Find where the given text appears and provide that cell's center as [X, Y] coordinate. 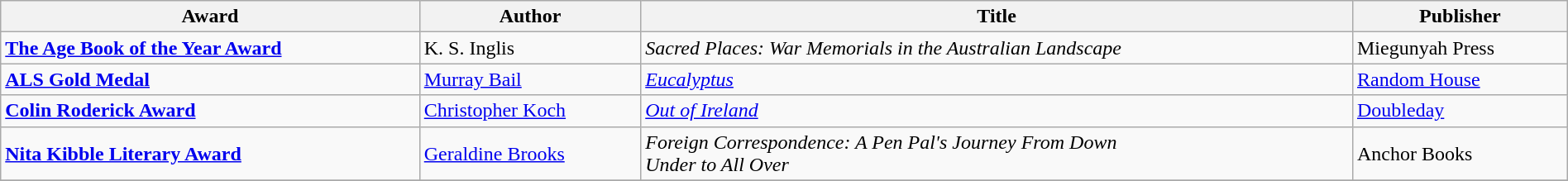
The Age Book of the Year Award [210, 48]
Publisher [1460, 17]
Title [997, 17]
ALS Gold Medal [210, 79]
Author [529, 17]
Colin Roderick Award [210, 111]
Nita Kibble Literary Award [210, 154]
Anchor Books [1460, 154]
Murray Bail [529, 79]
K. S. Inglis [529, 48]
Out of Ireland [997, 111]
Sacred Places: War Memorials in the Australian Landscape [997, 48]
Award [210, 17]
Eucalyptus [997, 79]
Miegunyah Press [1460, 48]
Geraldine Brooks [529, 154]
Christopher Koch [529, 111]
Doubleday [1460, 111]
Foreign Correspondence: A Pen Pal's Journey From DownUnder to All Over [997, 154]
Random House [1460, 79]
